Find where the given text appears and provide that cell's center as (x, y) coordinate. 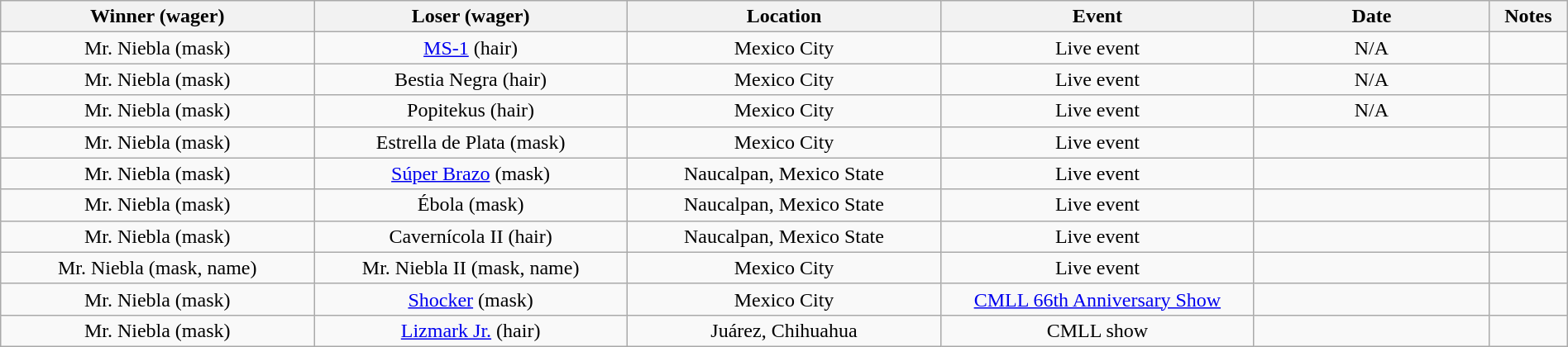
Súper Brazo (mask) (471, 173)
Lizmark Jr. (hair) (471, 330)
Notes (1528, 17)
Mr. Niebla II (mask, name) (471, 268)
Winner (wager) (157, 17)
Cavernícola II (hair) (471, 236)
CMLL 66th Anniversary Show (1097, 299)
Popitekus (hair) (471, 111)
Date (1371, 17)
Estrella de Plata (mask) (471, 142)
Location (784, 17)
Mr. Niebla (mask, name) (157, 268)
Bestia Negra (hair) (471, 79)
Shocker (mask) (471, 299)
Juárez, Chihuahua (784, 330)
Loser (wager) (471, 17)
Event (1097, 17)
Ébola (mask) (471, 205)
MS-1 (hair) (471, 48)
CMLL show (1097, 330)
